For the text-containing cell, return its midpoint in [x, y] coordinate format. 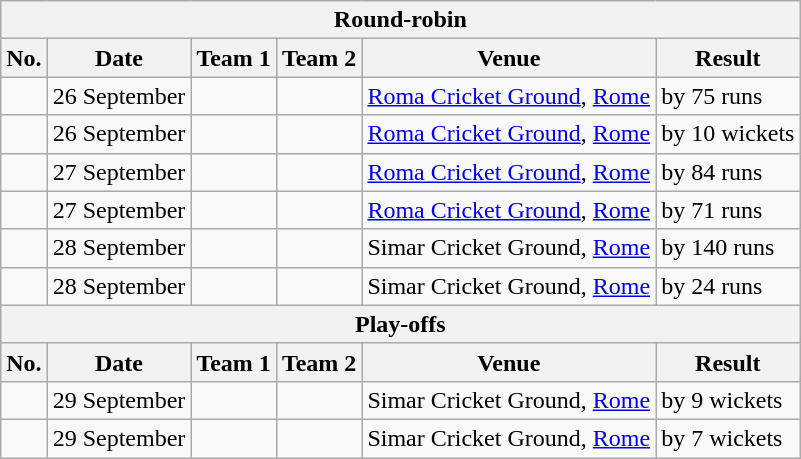
by 75 runs [728, 96]
by 71 runs [728, 210]
by 10 wickets [728, 134]
by 84 runs [728, 172]
by 24 runs [728, 286]
Round-robin [400, 20]
Play-offs [400, 324]
by 9 wickets [728, 400]
by 7 wickets [728, 438]
by 140 runs [728, 248]
